Return [x, y] of the center of cell containing provided text 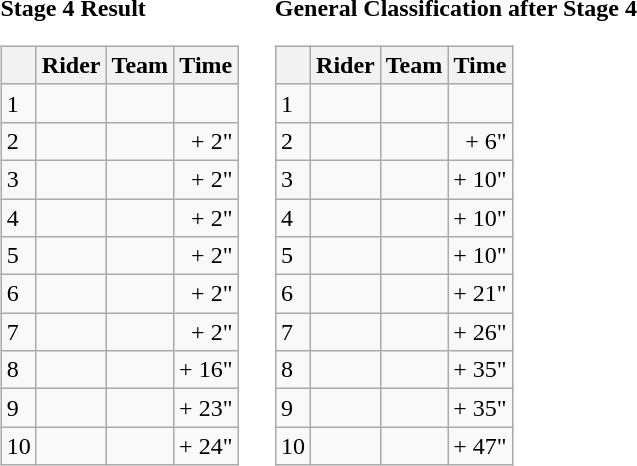
+ 6" [480, 141]
+ 26" [480, 332]
+ 24" [206, 446]
+ 21" [480, 294]
+ 16" [206, 370]
+ 47" [480, 446]
+ 23" [206, 408]
